Return (x, y) of the center of cell containing provided text 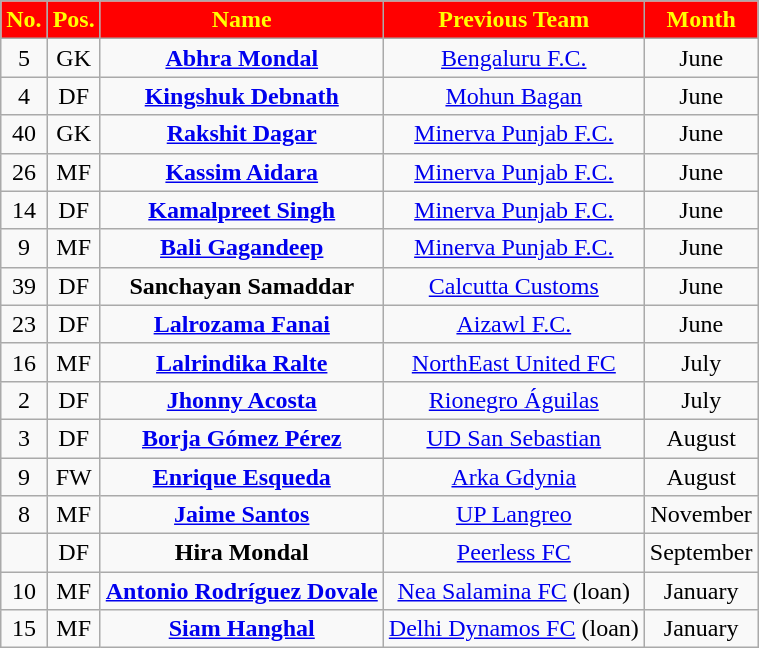
UD San Sebastian (514, 438)
Siam Hanghal (242, 629)
Jaime Santos (242, 515)
23 (24, 324)
Pos. (74, 20)
Delhi Dynamos FC (loan) (514, 629)
Enrique Esqueda (242, 477)
Bali Gagandeep (242, 248)
NorthEast United FC (514, 362)
Rakshit Dagar (242, 134)
26 (24, 172)
Kingshuk Debnath (242, 96)
5 (24, 58)
Hira Mondal (242, 553)
Arka Gdynia (514, 477)
Month (701, 20)
Jhonny Acosta (242, 400)
Antonio Rodríguez Dovale (242, 591)
Previous Team (514, 20)
Mohun Bagan (514, 96)
UP Langreo (514, 515)
Lalrindika Ralte (242, 362)
Name (242, 20)
Kamalpreet Singh (242, 210)
4 (24, 96)
14 (24, 210)
Calcutta Customs (514, 286)
Kassim Aidara (242, 172)
15 (24, 629)
10 (24, 591)
FW (74, 477)
Borja Gómez Pérez (242, 438)
39 (24, 286)
16 (24, 362)
Peerless FC (514, 553)
Rionegro Águilas (514, 400)
Abhra Mondal (242, 58)
3 (24, 438)
September (701, 553)
Lalrozama Fanai (242, 324)
Aizawl F.C. (514, 324)
November (701, 515)
2 (24, 400)
No. (24, 20)
8 (24, 515)
Sanchayan Samaddar (242, 286)
Bengaluru F.C. (514, 58)
40 (24, 134)
Nea Salamina FC (loan) (514, 591)
